From the cell containing the given text, extract its center point as (x, y) coordinate. 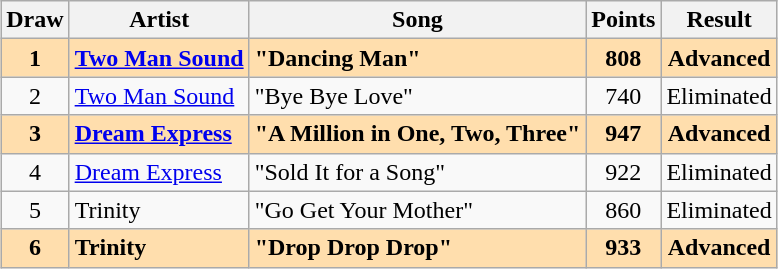
4 (35, 172)
"Drop Drop Drop" (418, 248)
Draw (35, 20)
5 (35, 210)
Points (624, 20)
860 (624, 210)
"Sold It for a Song" (418, 172)
Song (418, 20)
3 (35, 134)
"Go Get Your Mother" (418, 210)
Result (719, 20)
740 (624, 96)
1 (35, 58)
Artist (159, 20)
"Bye Bye Love" (418, 96)
808 (624, 58)
933 (624, 248)
"Dancing Man" (418, 58)
2 (35, 96)
"A Million in One, Two, Three" (418, 134)
6 (35, 248)
922 (624, 172)
947 (624, 134)
